From the cell containing the given text, extract its center point as [x, y] coordinate. 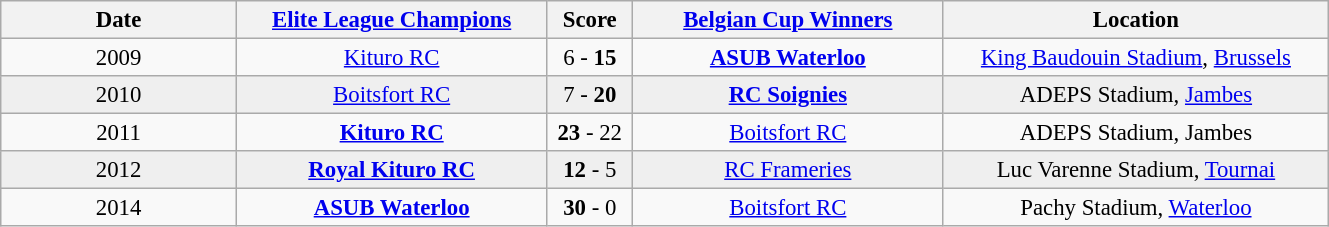
6 - 15 [590, 58]
Pachy Stadium, Waterloo [1136, 208]
King Baudouin Stadium, Brussels [1136, 58]
2010 [119, 95]
7 - 20 [590, 95]
2014 [119, 208]
23 - 22 [590, 133]
RC Frameries [788, 170]
Belgian Cup Winners [788, 20]
12 - 5 [590, 170]
30 - 0 [590, 208]
Elite League Champions [392, 20]
2012 [119, 170]
Date [119, 20]
Luc Varenne Stadium, Tournai [1136, 170]
2011 [119, 133]
Location [1136, 20]
2009 [119, 58]
Score [590, 20]
Royal Kituro RC [392, 170]
RC Soignies [788, 95]
